Identify which cell holds the provided text, then report its [x, y] central coordinate. 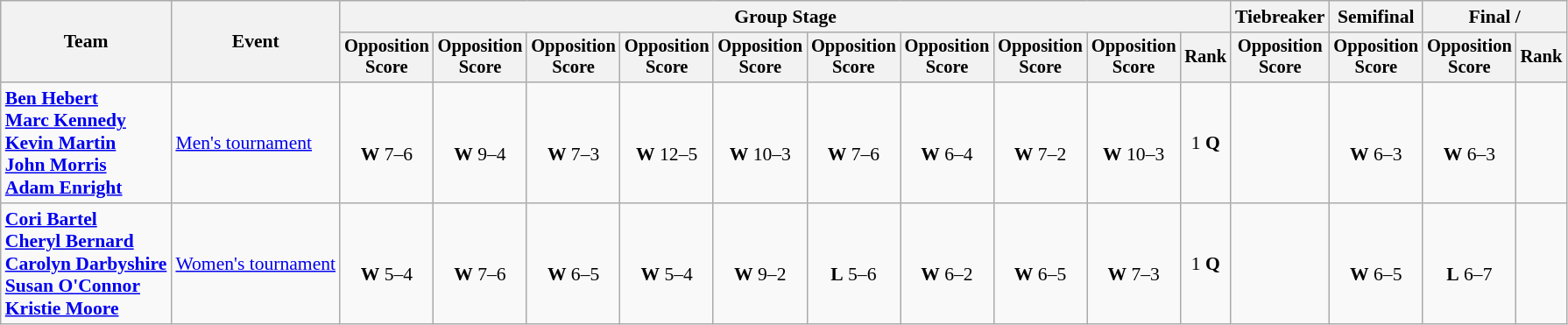
Tiebreaker [1280, 17]
W 9–2 [760, 264]
Women's tournament [256, 264]
W 6–4 [948, 143]
Semifinal [1375, 17]
Team [86, 42]
Event [256, 42]
Men's tournament [256, 143]
Group Stage [785, 17]
L 6–7 [1470, 264]
W 7–2 [1041, 143]
W 6–2 [948, 264]
W 9–4 [480, 143]
L 5–6 [853, 264]
W 12–5 [667, 143]
Cori BartelCheryl BernardCarolyn DarbyshireSusan O'ConnorKristie Moore [86, 264]
Final / [1494, 17]
Ben HebertMarc KennedyKevin MartinJohn MorrisAdam Enright [86, 143]
